Return the (x, y) coordinate for the center point of the cell that contains the specified text.  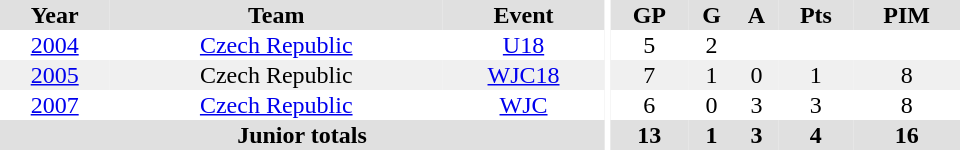
Team (276, 15)
2007 (54, 105)
16 (906, 135)
Junior totals (302, 135)
2005 (54, 75)
13 (649, 135)
A (757, 15)
U18 (524, 45)
GP (649, 15)
7 (649, 75)
Event (524, 15)
Year (54, 15)
WJC (524, 105)
4 (816, 135)
PIM (906, 15)
6 (649, 105)
2 (711, 45)
2004 (54, 45)
5 (649, 45)
Pts (816, 15)
WJC18 (524, 75)
G (711, 15)
